Identify which cell holds the provided text, then report its (x, y) central coordinate. 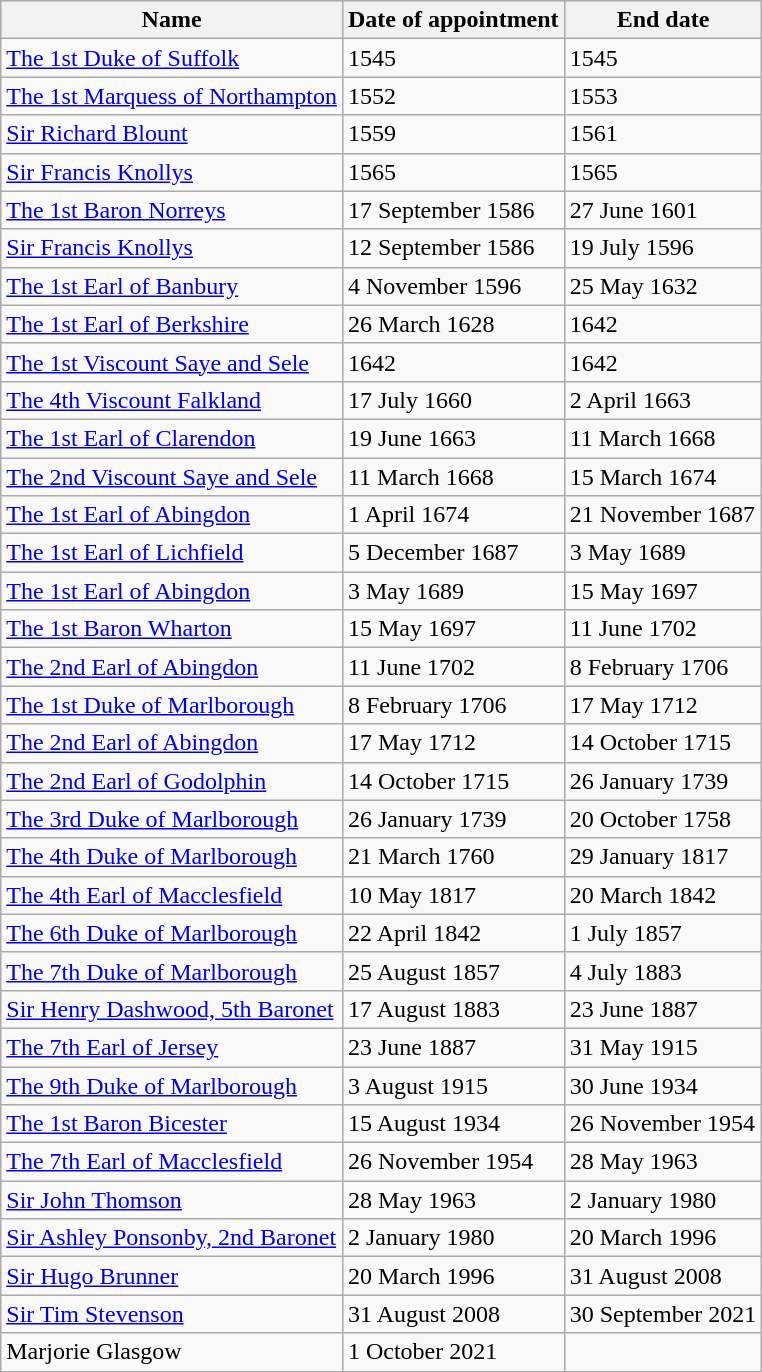
3 August 1915 (453, 1085)
The 1st Earl of Clarendon (172, 438)
The 2nd Viscount Saye and Sele (172, 477)
20 March 1842 (663, 895)
25 May 1632 (663, 286)
The 4th Viscount Falkland (172, 400)
1 July 1857 (663, 933)
Sir Tim Stevenson (172, 1314)
17 August 1883 (453, 1009)
The 1st Earl of Lichfield (172, 553)
12 September 1586 (453, 248)
The 9th Duke of Marlborough (172, 1085)
The 6th Duke of Marlborough (172, 933)
1 October 2021 (453, 1352)
The 1st Earl of Berkshire (172, 324)
21 November 1687 (663, 515)
1552 (453, 96)
The 1st Baron Wharton (172, 629)
30 June 1934 (663, 1085)
21 March 1760 (453, 857)
Sir John Thomson (172, 1200)
The 2nd Earl of Godolphin (172, 781)
19 July 1596 (663, 248)
The 1st Viscount Saye and Sele (172, 362)
The 1st Earl of Banbury (172, 286)
Sir Richard Blount (172, 134)
Sir Hugo Brunner (172, 1276)
27 June 1601 (663, 210)
The 4th Duke of Marlborough (172, 857)
The 1st Duke of Suffolk (172, 58)
20 October 1758 (663, 819)
Date of appointment (453, 20)
The 1st Marquess of Northampton (172, 96)
26 March 1628 (453, 324)
17 September 1586 (453, 210)
Sir Henry Dashwood, 5th Baronet (172, 1009)
22 April 1842 (453, 933)
10 May 1817 (453, 895)
Marjorie Glasgow (172, 1352)
19 June 1663 (453, 438)
1 April 1674 (453, 515)
The 1st Baron Bicester (172, 1124)
25 August 1857 (453, 971)
The 7th Earl of Macclesfield (172, 1162)
5 December 1687 (453, 553)
1553 (663, 96)
The 7th Earl of Jersey (172, 1047)
2 April 1663 (663, 400)
15 March 1674 (663, 477)
30 September 2021 (663, 1314)
The 1st Duke of Marlborough (172, 705)
15 August 1934 (453, 1124)
Name (172, 20)
29 January 1817 (663, 857)
Sir Ashley Ponsonby, 2nd Baronet (172, 1238)
31 May 1915 (663, 1047)
End date (663, 20)
The 3rd Duke of Marlborough (172, 819)
The 1st Baron Norreys (172, 210)
4 July 1883 (663, 971)
1561 (663, 134)
17 July 1660 (453, 400)
The 7th Duke of Marlborough (172, 971)
The 4th Earl of Macclesfield (172, 895)
4 November 1596 (453, 286)
1559 (453, 134)
